Determine the [X, Y] coordinate at the center of the cell enclosing the given text.  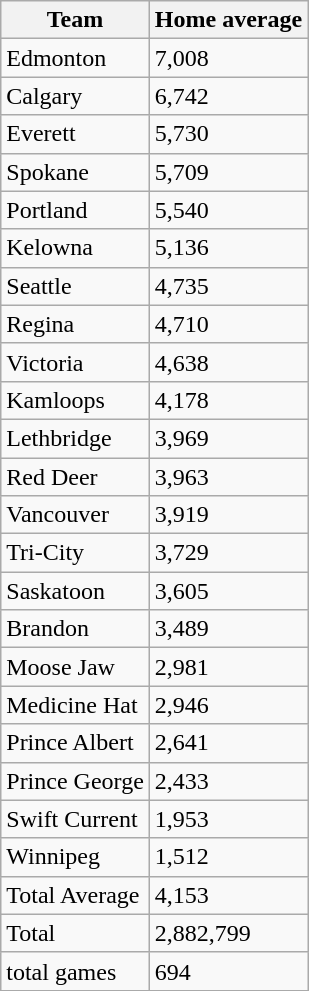
2,433 [228, 781]
3,729 [228, 553]
3,969 [228, 438]
5,709 [228, 172]
4,710 [228, 324]
Calgary [76, 96]
Saskatoon [76, 591]
2,981 [228, 667]
3,919 [228, 515]
total games [76, 971]
Home average [228, 20]
2,641 [228, 743]
Edmonton [76, 58]
4,178 [228, 400]
Total [76, 933]
Seattle [76, 286]
694 [228, 971]
1,512 [228, 857]
Kamloops [76, 400]
Winnipeg [76, 857]
3,963 [228, 477]
3,489 [228, 629]
Prince George [76, 781]
Swift Current [76, 819]
Everett [76, 134]
Spokane [76, 172]
5,136 [228, 248]
Brandon [76, 629]
4,153 [228, 895]
7,008 [228, 58]
Kelowna [76, 248]
Vancouver [76, 515]
Victoria [76, 362]
2,946 [228, 705]
6,742 [228, 96]
Red Deer [76, 477]
5,730 [228, 134]
Regina [76, 324]
3,605 [228, 591]
1,953 [228, 819]
Portland [76, 210]
Prince Albert [76, 743]
Moose Jaw [76, 667]
4,735 [228, 286]
Tri-City [76, 553]
Total Average [76, 895]
Team [76, 20]
Medicine Hat [76, 705]
5,540 [228, 210]
2,882,799 [228, 933]
4,638 [228, 362]
Lethbridge [76, 438]
